Provide the [X, Y] coordinate of the cell's center where the given text is located.  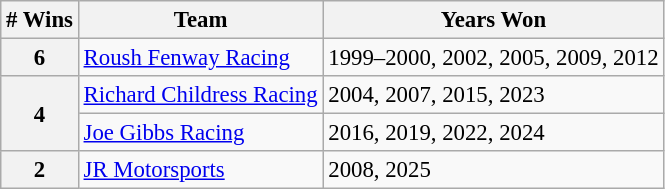
2 [40, 170]
Roush Fenway Racing [200, 58]
6 [40, 58]
JR Motorsports [200, 170]
2008, 2025 [494, 170]
# Wins [40, 20]
Years Won [494, 20]
Team [200, 20]
2004, 2007, 2015, 2023 [494, 95]
2016, 2019, 2022, 2024 [494, 133]
4 [40, 114]
1999–2000, 2002, 2005, 2009, 2012 [494, 58]
Joe Gibbs Racing [200, 133]
Richard Childress Racing [200, 95]
